Capture the cell that displays the provided text and extract its [X, Y] central coordinate. 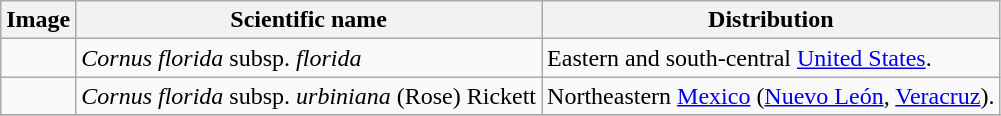
Scientific name [309, 20]
Distribution [771, 20]
Cornus florida subsp. urbiniana (Rose) Rickett [309, 96]
Eastern and south-central United States. [771, 58]
Cornus florida subsp. florida [309, 58]
Image [38, 20]
Northeastern Mexico (Nuevo León, Veracruz). [771, 96]
